Identify which cell holds the provided text, then report its (x, y) central coordinate. 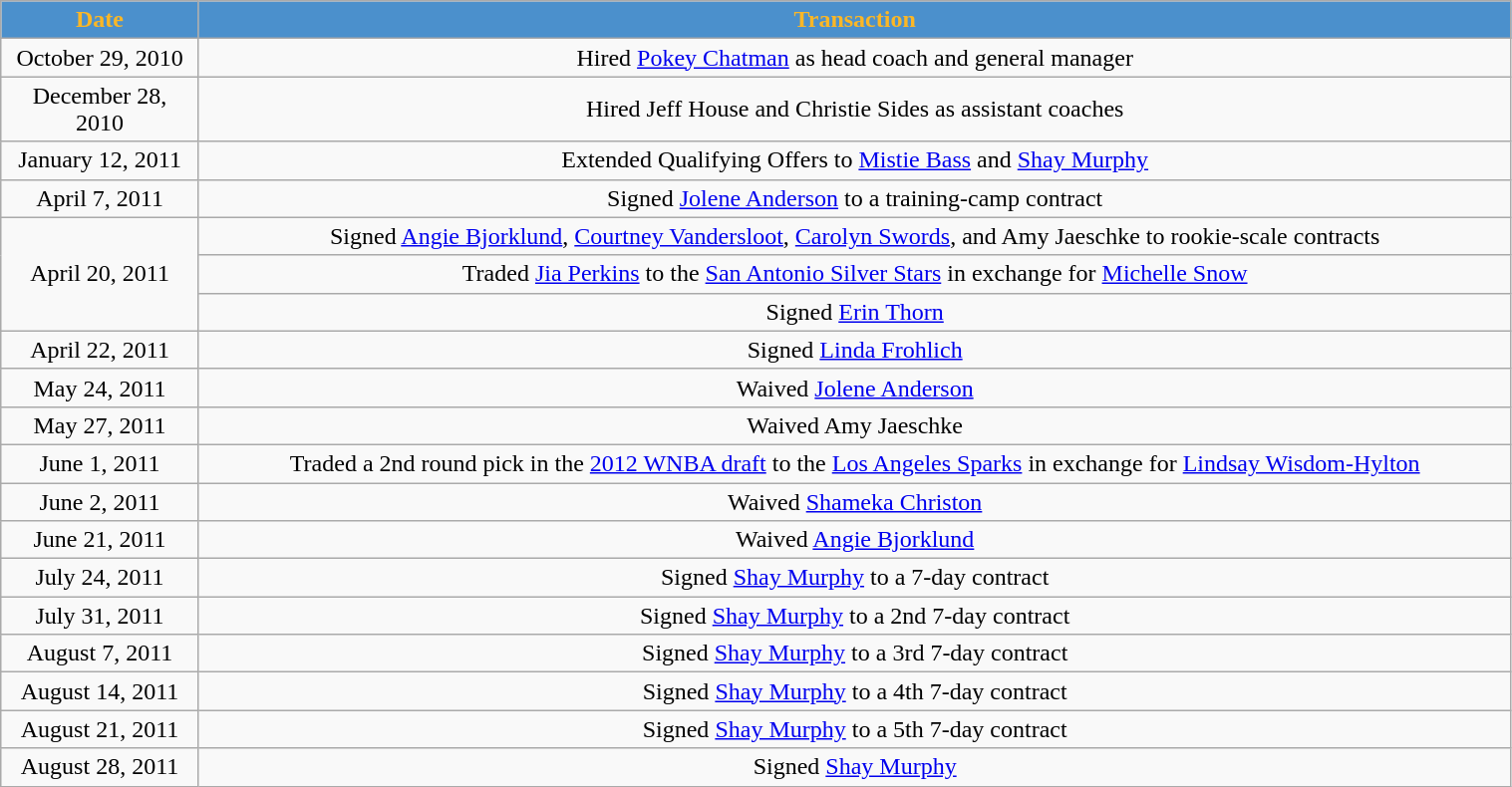
Waived Amy Jaeschke (855, 425)
Extended Qualifying Offers to Mistie Bass and Shay Murphy (855, 160)
April 22, 2011 (100, 350)
Traded Jia Perkins to the San Antonio Silver Stars in exchange for Michelle Snow (855, 274)
August 21, 2011 (100, 729)
Signed Shay Murphy to a 7-day contract (855, 578)
October 29, 2010 (100, 58)
June 1, 2011 (100, 463)
Signed Shay Murphy to a 3rd 7-day contract (855, 654)
August 14, 2011 (100, 691)
Hired Jeff House and Christie Sides as assistant coaches (855, 110)
Signed Erin Thorn (855, 312)
Traded a 2nd round pick in the 2012 WNBA draft to the Los Angeles Sparks in exchange for Lindsay Wisdom-Hylton (855, 463)
Signed Shay Murphy to a 4th 7-day contract (855, 691)
Signed Shay Murphy (855, 767)
Transaction (855, 20)
August 7, 2011 (100, 654)
April 7, 2011 (100, 198)
Signed Linda Frohlich (855, 350)
August 28, 2011 (100, 767)
July 24, 2011 (100, 578)
June 21, 2011 (100, 540)
January 12, 2011 (100, 160)
Signed Shay Murphy to a 5th 7-day contract (855, 729)
May 24, 2011 (100, 388)
Waived Angie Bjorklund (855, 540)
Signed Angie Bjorklund, Courtney Vandersloot, Carolyn Swords, and Amy Jaeschke to rookie-scale contracts (855, 236)
Waived Jolene Anderson (855, 388)
June 2, 2011 (100, 501)
July 31, 2011 (100, 616)
Signed Shay Murphy to a 2nd 7-day contract (855, 616)
Date (100, 20)
May 27, 2011 (100, 425)
Waived Shameka Christon (855, 501)
April 20, 2011 (100, 274)
Signed Jolene Anderson to a training-camp contract (855, 198)
December 28, 2010 (100, 110)
Hired Pokey Chatman as head coach and general manager (855, 58)
